Extract the (x, y) coordinate from the center of the cell holding the provided text.  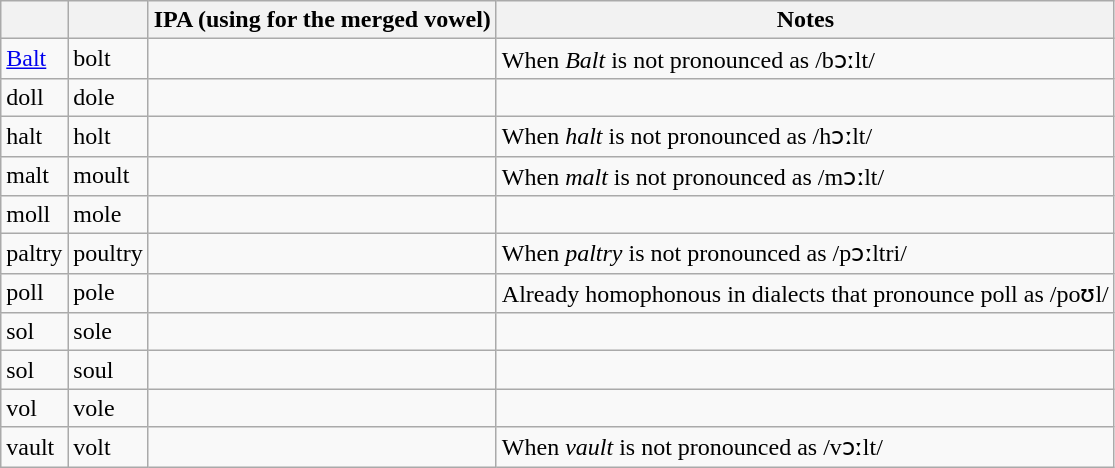
moll (34, 215)
vole (108, 408)
soul (108, 370)
poll (34, 293)
Notes (805, 20)
sole (108, 332)
Already homophonous in dialects that pronounce poll as /poʊl/ (805, 293)
mole (108, 215)
holt (108, 136)
paltry (34, 254)
When malt is not pronounced as /mɔːlt/ (805, 176)
volt (108, 447)
Balt (34, 59)
halt (34, 136)
When Balt is not pronounced as /bɔːlt/ (805, 59)
doll (34, 97)
pole (108, 293)
vol (34, 408)
When paltry is not pronounced as /pɔːltri/ (805, 254)
IPA (using for the merged vowel) (322, 20)
vault (34, 447)
malt (34, 176)
poultry (108, 254)
When vault is not pronounced as /vɔːlt/ (805, 447)
bolt (108, 59)
dole (108, 97)
moult (108, 176)
When halt is not pronounced as /hɔːlt/ (805, 136)
